Detect which cell encompasses the target text, then output its [X, Y] center coordinate. 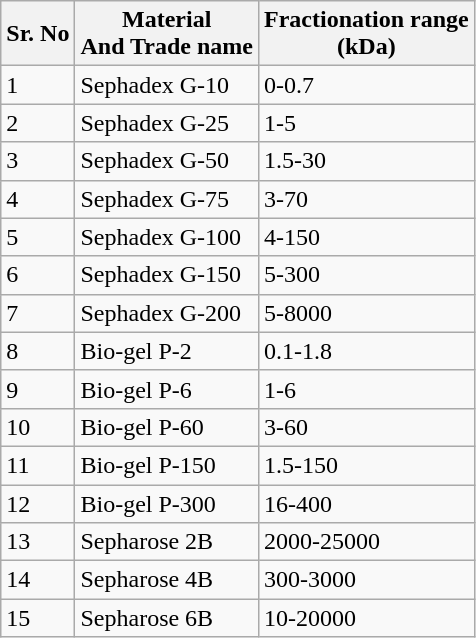
4 [38, 199]
Sephadex G-25 [167, 123]
Sephadex G-10 [167, 85]
MaterialAnd Trade name [167, 34]
16-400 [366, 503]
4-150 [366, 237]
Sephadex G-50 [167, 161]
0-0.7 [366, 85]
1 [38, 85]
3 [38, 161]
11 [38, 465]
10 [38, 427]
6 [38, 275]
Bio-gel P-6 [167, 389]
300-3000 [366, 580]
14 [38, 580]
Bio-gel P-300 [167, 503]
10-20000 [366, 618]
9 [38, 389]
Sephadex G-100 [167, 237]
Bio-gel P-2 [167, 351]
Sephadex G-200 [167, 313]
13 [38, 542]
Sephadex G-150 [167, 275]
5-8000 [366, 313]
0.1-1.8 [366, 351]
7 [38, 313]
Bio-gel P-150 [167, 465]
Fractionation range(kDa) [366, 34]
1.5-150 [366, 465]
2 [38, 123]
3-70 [366, 199]
8 [38, 351]
1.5-30 [366, 161]
Sepharose 6B [167, 618]
2000-25000 [366, 542]
Sepharose 4B [167, 580]
Sepharose 2B [167, 542]
15 [38, 618]
3-60 [366, 427]
Sephadex G-75 [167, 199]
1-6 [366, 389]
Bio-gel P-60 [167, 427]
5 [38, 237]
12 [38, 503]
1-5 [366, 123]
5-300 [366, 275]
Sr. No [38, 34]
